Detect which cell encompasses the target text, then output its [x, y] center coordinate. 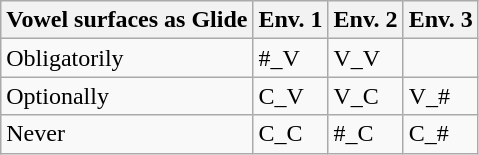
Obligatorily [127, 58]
Never [127, 134]
V_V [366, 58]
Vowel surfaces as Glide [127, 20]
#_V [290, 58]
V_C [366, 96]
C_V [290, 96]
Env. 3 [440, 20]
C_C [290, 134]
Optionally [127, 96]
#_C [366, 134]
Env. 1 [290, 20]
Env. 2 [366, 20]
C_# [440, 134]
V_# [440, 96]
